Output the (x, y) coordinate of the center of the cell containing the given text.  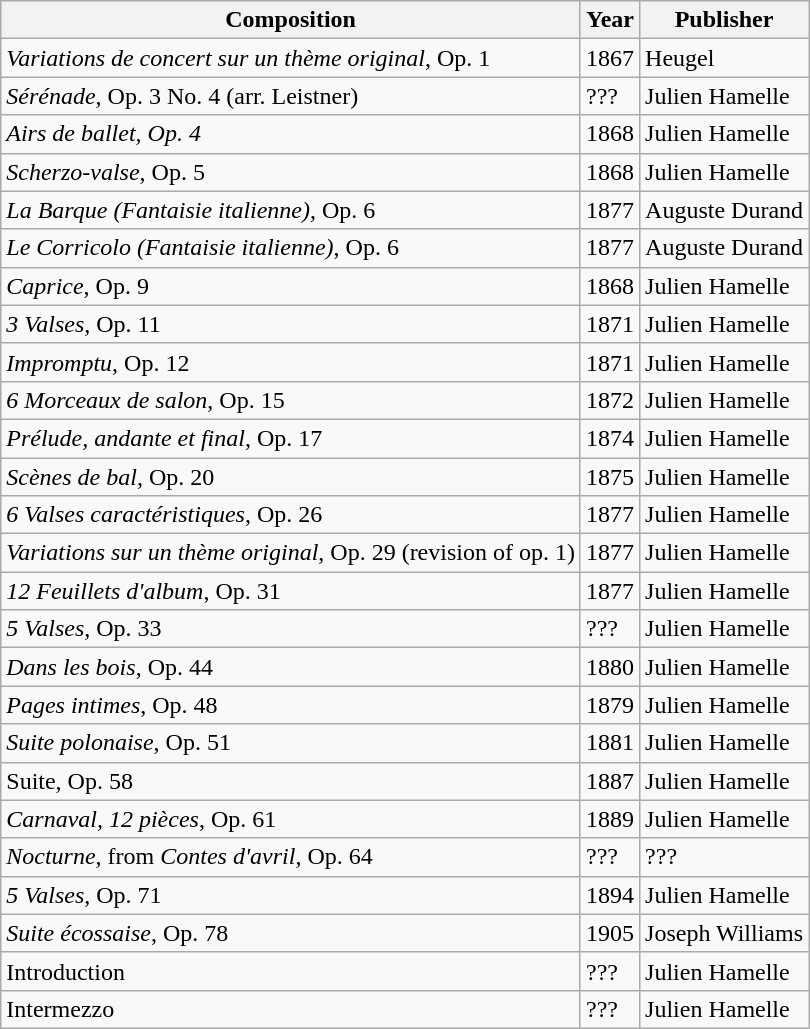
1881 (610, 743)
Sérénade, Op. 3 No. 4 (arr. Leistner) (291, 96)
Airs de ballet, Op. 4 (291, 134)
Composition (291, 20)
Variations sur un thème original, Op. 29 (revision of op. 1) (291, 553)
Nocturne, from Contes d'avril, Op. 64 (291, 857)
La Barque (Fantaisie italienne), Op. 6 (291, 210)
Suite écossaise, Op. 78 (291, 933)
1867 (610, 58)
5 Valses, Op. 33 (291, 629)
Suite, Op. 58 (291, 781)
1879 (610, 705)
Pages intimes, Op. 48 (291, 705)
1872 (610, 400)
5 Valses, Op. 71 (291, 895)
12 Feuillets d'album, Op. 31 (291, 591)
3 Valses, Op. 11 (291, 324)
Year (610, 20)
Suite polonaise, Op. 51 (291, 743)
1887 (610, 781)
Variations de concert sur un thème original, Op. 1 (291, 58)
6 Valses caractéristiques, Op. 26 (291, 515)
Prélude, andante et final, Op. 17 (291, 438)
Impromptu, Op. 12 (291, 362)
1889 (610, 819)
1875 (610, 477)
1880 (610, 667)
6 Morceaux de salon, Op. 15 (291, 400)
Scherzo-valse, Op. 5 (291, 172)
Scènes de bal, Op. 20 (291, 477)
Joseph Williams (724, 933)
Intermezzo (291, 1009)
Heugel (724, 58)
Dans les bois, Op. 44 (291, 667)
1894 (610, 895)
Publisher (724, 20)
Carnaval, 12 pièces, Op. 61 (291, 819)
Le Corricolo (Fantaisie italienne), Op. 6 (291, 248)
1874 (610, 438)
Introduction (291, 971)
1905 (610, 933)
Caprice, Op. 9 (291, 286)
